Identify which cell holds the provided text, then report its [x, y] central coordinate. 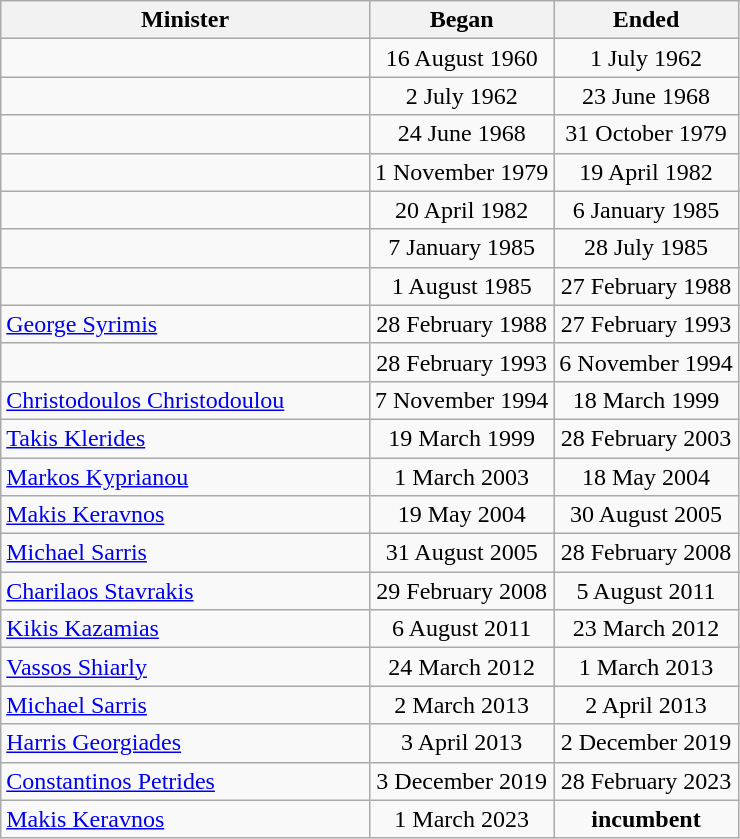
20 April 1982 [461, 210]
29 February 2008 [461, 591]
19 March 1999 [461, 438]
24 March 2012 [461, 667]
Began [461, 20]
16 August 1960 [461, 58]
7 November 1994 [461, 400]
Vassos Shiarly [186, 667]
Kikis Kazamias [186, 629]
23 June 1968 [646, 96]
3 December 2019 [461, 781]
6 November 1994 [646, 362]
1 March 2023 [461, 819]
6 August 2011 [461, 629]
Christodoulos Christodoulou [186, 400]
31 August 2005 [461, 553]
19 May 2004 [461, 515]
Minister [186, 20]
24 June 1968 [461, 134]
27 February 1988 [646, 286]
28 July 1985 [646, 248]
31 October 1979 [646, 134]
1 November 1979 [461, 172]
Takis Klerides [186, 438]
18 May 2004 [646, 477]
1 August 1985 [461, 286]
23 March 2012 [646, 629]
19 April 1982 [646, 172]
7 January 1985 [461, 248]
Harris Georgiades [186, 743]
28 February 2008 [646, 553]
Constantinos Petrides [186, 781]
3 April 2013 [461, 743]
Charilaos Stavrakis [186, 591]
Markos Kyprianou [186, 477]
1 March 2013 [646, 667]
2 March 2013 [461, 705]
1 March 2003 [461, 477]
6 January 1985 [646, 210]
28 February 1988 [461, 324]
28 February 2023 [646, 781]
George Syrimis [186, 324]
1 July 1962 [646, 58]
2 December 2019 [646, 743]
28 February 1993 [461, 362]
Ended [646, 20]
5 August 2011 [646, 591]
2 April 2013 [646, 705]
27 February 1993 [646, 324]
18 March 1999 [646, 400]
28 February 2003 [646, 438]
30 August 2005 [646, 515]
incumbent [646, 819]
2 July 1962 [461, 96]
